Provide the (x, y) coordinate of the cell's center where the given text is located.  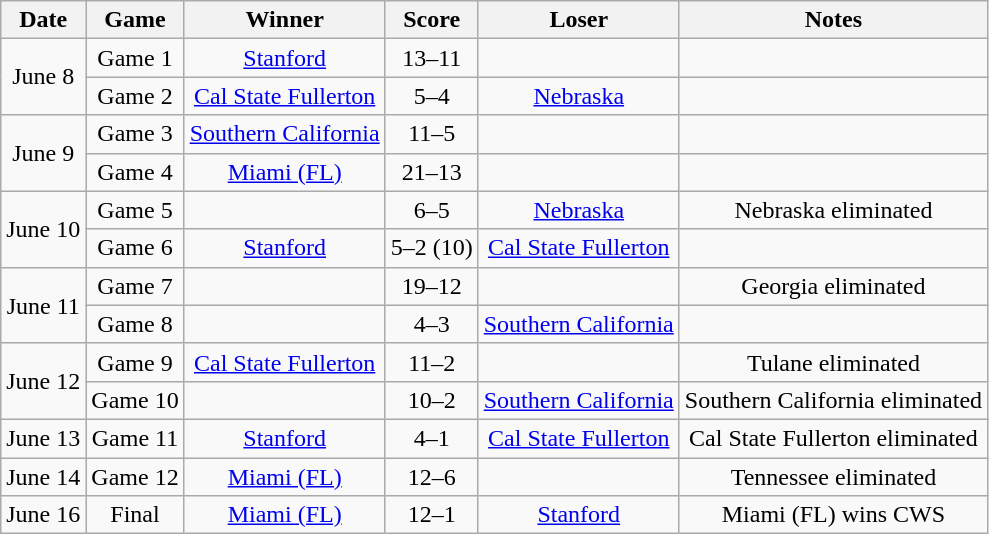
Final (135, 515)
4–1 (432, 438)
Game 2 (135, 96)
19–12 (432, 286)
11–5 (432, 134)
Game 5 (135, 210)
Nebraska eliminated (833, 210)
12–1 (432, 515)
13–11 (432, 58)
5–4 (432, 96)
June 11 (44, 305)
June 16 (44, 515)
5–2 (10) (432, 248)
Date (44, 20)
Game 3 (135, 134)
6–5 (432, 210)
Tennessee eliminated (833, 477)
Cal State Fullerton eliminated (833, 438)
Game 4 (135, 172)
June 12 (44, 381)
Game 1 (135, 58)
Game 6 (135, 248)
Game 8 (135, 324)
Game 12 (135, 477)
June 9 (44, 153)
Game 9 (135, 362)
June 14 (44, 477)
11–2 (432, 362)
10–2 (432, 400)
21–13 (432, 172)
June 10 (44, 229)
Game 11 (135, 438)
Winner (284, 20)
Game (135, 20)
Loser (578, 20)
12–6 (432, 477)
Score (432, 20)
Tulane eliminated (833, 362)
June 13 (44, 438)
Miami (FL) wins CWS (833, 515)
4–3 (432, 324)
June 8 (44, 77)
Game 10 (135, 400)
Southern California eliminated (833, 400)
Georgia eliminated (833, 286)
Notes (833, 20)
Game 7 (135, 286)
